Scan for the cell matching the given text and deliver its (X, Y) coordinate at center. 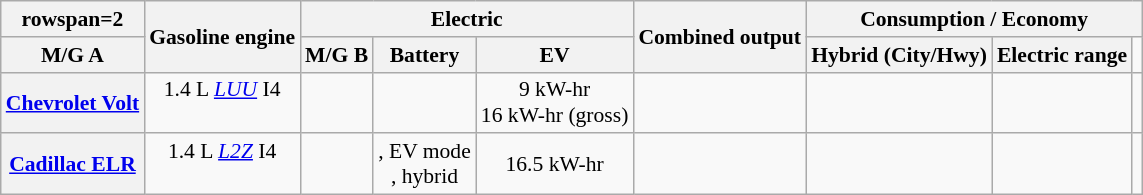
Gasoline engine (222, 36)
1.4 L L2Z I4 (222, 164)
Combined output (720, 36)
16.5 kW-hr (555, 164)
Cadillac ELR (72, 164)
EV (555, 55)
Battery (424, 55)
rowspan=2 (72, 19)
Chevrolet Volt (72, 102)
M/G A (72, 55)
Consumption / Economy (974, 19)
1.4 L LUU I4 (222, 102)
M/G B (336, 55)
9 kW-hr16 kW-hr (gross) (555, 102)
Electric (466, 19)
, EV mode, hybrid (424, 164)
Electric range (1062, 55)
Hybrid (City/Hwy) (899, 55)
